Provide the [x, y] coordinate of the cell's center where the given text is located.  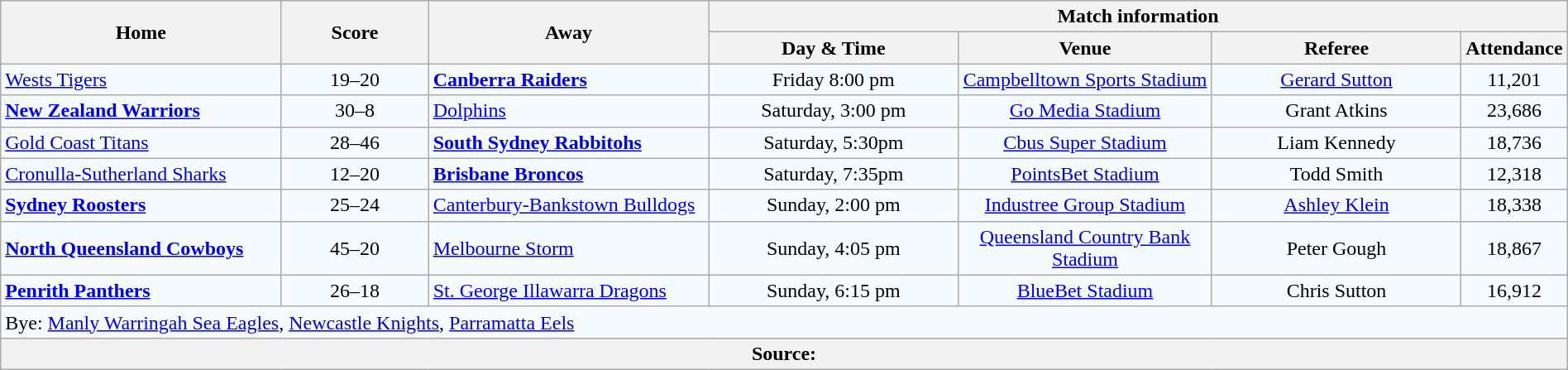
Sunday, 6:15 pm [834, 291]
Saturday, 5:30pm [834, 142]
Source: [784, 353]
BlueBet Stadium [1085, 291]
Day & Time [834, 48]
12,318 [1514, 174]
19–20 [355, 79]
Industree Group Stadium [1085, 205]
Go Media Stadium [1085, 111]
Peter Gough [1336, 248]
45–20 [355, 248]
Gold Coast Titans [141, 142]
16,912 [1514, 291]
Saturday, 3:00 pm [834, 111]
Attendance [1514, 48]
St. George Illawarra Dragons [569, 291]
Campbelltown Sports Stadium [1085, 79]
26–18 [355, 291]
Dolphins [569, 111]
Away [569, 32]
12–20 [355, 174]
Sunday, 4:05 pm [834, 248]
Sunday, 2:00 pm [834, 205]
Cronulla-Sutherland Sharks [141, 174]
PointsBet Stadium [1085, 174]
18,736 [1514, 142]
New Zealand Warriors [141, 111]
Canberra Raiders [569, 79]
South Sydney Rabbitohs [569, 142]
30–8 [355, 111]
Home [141, 32]
28–46 [355, 142]
Cbus Super Stadium [1085, 142]
Gerard Sutton [1336, 79]
Bye: Manly Warringah Sea Eagles, Newcastle Knights, Parramatta Eels [784, 322]
Todd Smith [1336, 174]
Match information [1138, 17]
25–24 [355, 205]
Melbourne Storm [569, 248]
Sydney Roosters [141, 205]
Referee [1336, 48]
Liam Kennedy [1336, 142]
18,867 [1514, 248]
18,338 [1514, 205]
Grant Atkins [1336, 111]
Chris Sutton [1336, 291]
Saturday, 7:35pm [834, 174]
23,686 [1514, 111]
Score [355, 32]
Ashley Klein [1336, 205]
Brisbane Broncos [569, 174]
North Queensland Cowboys [141, 248]
Penrith Panthers [141, 291]
Friday 8:00 pm [834, 79]
Canterbury-Bankstown Bulldogs [569, 205]
Queensland Country Bank Stadium [1085, 248]
Venue [1085, 48]
11,201 [1514, 79]
Wests Tigers [141, 79]
